Capture the cell that displays the provided text and extract its (x, y) central coordinate. 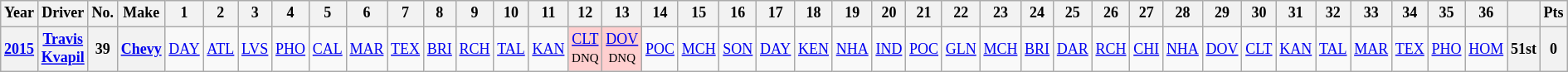
CHI (1147, 49)
CLTDNQ (586, 49)
SON (738, 49)
24 (1037, 13)
20 (889, 13)
GLN (961, 49)
27 (1147, 13)
5 (327, 13)
4 (290, 13)
18 (814, 13)
CAL (327, 49)
0 (1553, 49)
34 (1410, 13)
39 (103, 49)
6 (367, 13)
8 (440, 13)
Year (20, 13)
17 (776, 13)
9 (475, 13)
DOV (1222, 49)
Travis Kvapil (63, 49)
23 (1001, 13)
CLT (1259, 49)
2 (221, 13)
10 (511, 13)
11 (548, 13)
31 (1296, 13)
Driver (63, 13)
Make (141, 13)
51st (1524, 49)
No. (103, 13)
28 (1183, 13)
33 (1371, 13)
29 (1222, 13)
36 (1487, 13)
LVS (256, 49)
25 (1072, 13)
7 (406, 13)
21 (924, 13)
IND (889, 49)
Pts (1553, 13)
HOM (1487, 49)
26 (1111, 13)
2015 (20, 49)
3 (256, 13)
14 (660, 13)
13 (622, 13)
Chevy (141, 49)
35 (1447, 13)
KEN (814, 49)
1 (184, 13)
32 (1333, 13)
15 (699, 13)
12 (586, 13)
16 (738, 13)
DOVDNQ (622, 49)
22 (961, 13)
30 (1259, 13)
ATL (221, 49)
19 (852, 13)
DAR (1072, 49)
